Pinpoint the cell where the given text exists, returning its [X, Y] midpoint coordinate. 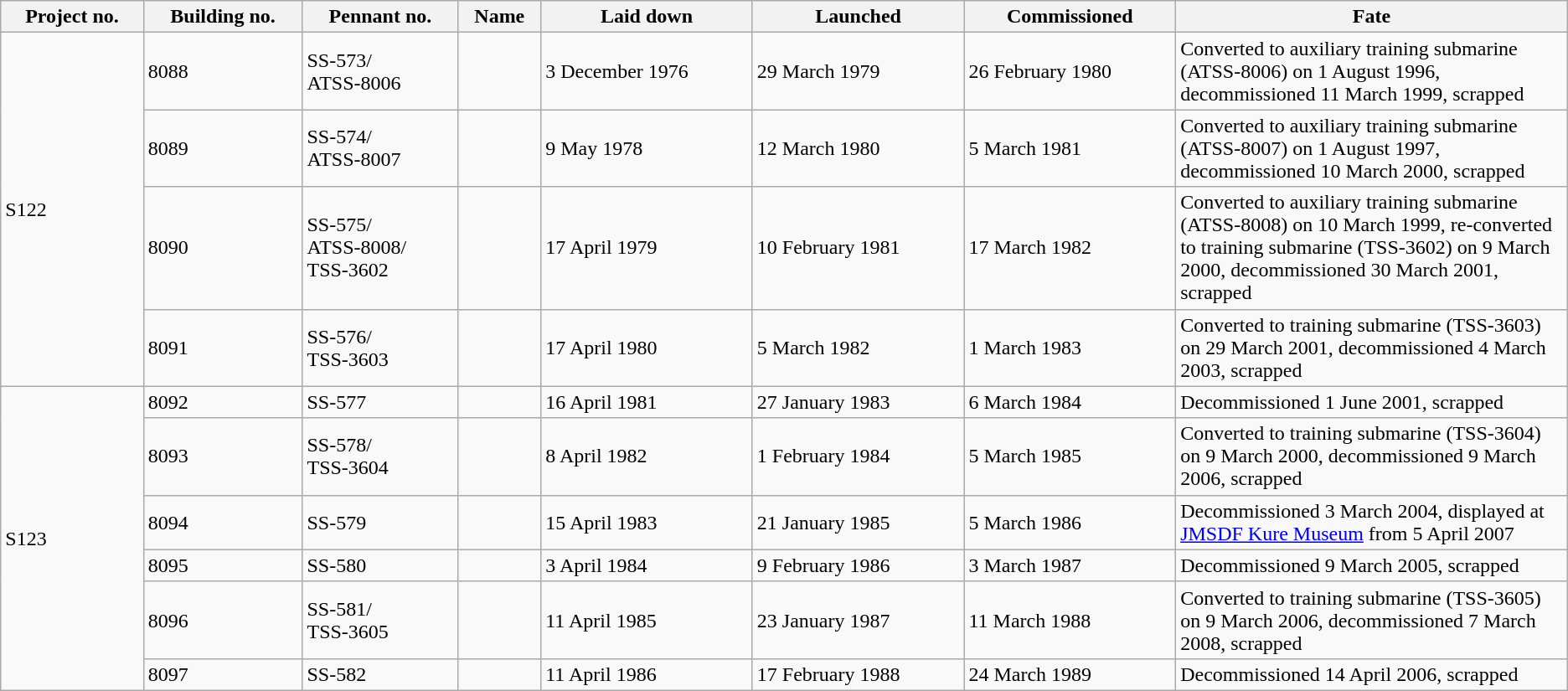
8 April 1982 [647, 456]
SS-579 [380, 523]
10 February 1981 [858, 248]
Pennant no. [380, 17]
17 April 1979 [647, 248]
11 April 1985 [647, 620]
1 February 1984 [858, 456]
Converted to auxiliary training submarine (ATSS-8006) on 1 August 1996, decommissioned 11 March 1999, scrapped [1372, 71]
Converted to training submarine (TSS-3605) on 9 March 2006, decommissioned 7 March 2008, scrapped [1372, 620]
8090 [223, 248]
5 March 1981 [1070, 148]
SS-578/TSS-3604 [380, 456]
3 December 1976 [647, 71]
Decommissioned 14 April 2006, scrapped [1372, 674]
23 January 1987 [858, 620]
8097 [223, 674]
8092 [223, 402]
Decommissioned 3 March 2004, displayed at JMSDF Kure Museum from 5 April 2007 [1372, 523]
SS-574/ATSS-8007 [380, 148]
Launched [858, 17]
8095 [223, 565]
11 March 1988 [1070, 620]
8089 [223, 148]
Fate [1372, 17]
9 February 1986 [858, 565]
Decommissioned 1 June 2001, scrapped [1372, 402]
24 March 1989 [1070, 674]
15 April 1983 [647, 523]
9 May 1978 [647, 148]
Building no. [223, 17]
Project no. [72, 17]
3 April 1984 [647, 565]
3 March 1987 [1070, 565]
17 February 1988 [858, 674]
S122 [72, 209]
11 April 1986 [647, 674]
21 January 1985 [858, 523]
5 March 1986 [1070, 523]
8096 [223, 620]
Converted to training submarine (TSS-3604) on 9 March 2000, decommissioned 9 March 2006, scrapped [1372, 456]
SS-577 [380, 402]
Converted to auxiliary training submarine (ATSS-8007) on 1 August 1997, decommissioned 10 March 2000, scrapped [1372, 148]
27 January 1983 [858, 402]
Converted to training submarine (TSS-3603) on 29 March 2001, decommissioned 4 March 2003, scrapped [1372, 348]
S123 [72, 538]
5 March 1985 [1070, 456]
12 March 1980 [858, 148]
SS-581/TSS-3605 [380, 620]
SS-576/TSS-3603 [380, 348]
8091 [223, 348]
6 March 1984 [1070, 402]
Decommissioned 9 March 2005, scrapped [1372, 565]
SS-575/ATSS-8008/TSS-3602 [380, 248]
Name [499, 17]
SS-573/ATSS-8006 [380, 71]
Commissioned [1070, 17]
SS-580 [380, 565]
8088 [223, 71]
17 March 1982 [1070, 248]
Laid down [647, 17]
16 April 1981 [647, 402]
5 March 1982 [858, 348]
26 February 1980 [1070, 71]
SS-582 [380, 674]
8094 [223, 523]
29 March 1979 [858, 71]
1 March 1983 [1070, 348]
17 April 1980 [647, 348]
8093 [223, 456]
